Extract the [X, Y] coordinate from the center of the cell holding the provided text.  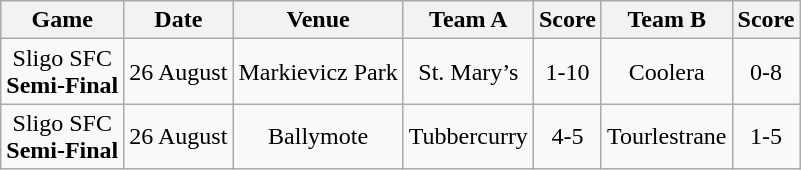
1-5 [766, 136]
0-8 [766, 72]
4-5 [567, 136]
1-10 [567, 72]
Venue [318, 20]
Coolera [666, 72]
Tourlestrane [666, 136]
Team B [666, 20]
Markievicz Park [318, 72]
Tubbercurry [468, 136]
St. Mary’s [468, 72]
Game [62, 20]
Team A [468, 20]
Date [178, 20]
Ballymote [318, 136]
